Return the [X, Y] coordinate for the center point of the cell that contains the specified text.  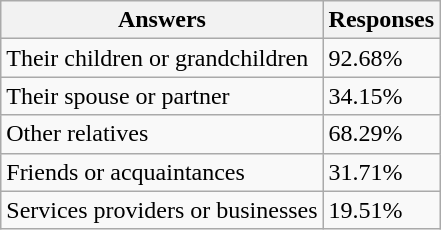
34.15% [381, 96]
Responses [381, 20]
Answers [162, 20]
Friends or acquaintances [162, 172]
Their children or grandchildren [162, 58]
68.29% [381, 134]
Services providers or businesses [162, 210]
Other relatives [162, 134]
31.71% [381, 172]
Their spouse or partner [162, 96]
19.51% [381, 210]
92.68% [381, 58]
